Scan for the cell matching the given text and deliver its [X, Y] coordinate at center. 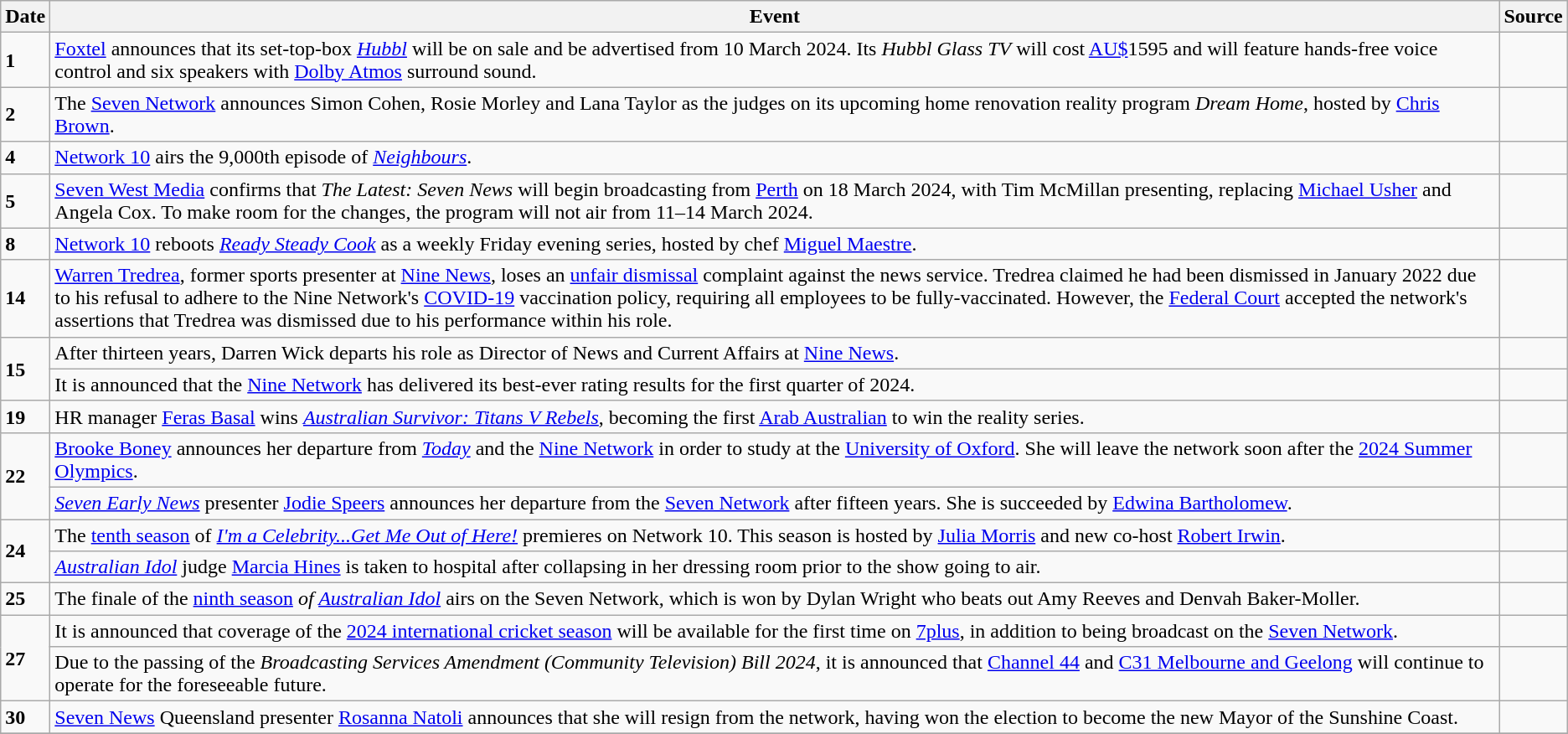
HR manager Feras Basal wins Australian Survivor: Titans V Rebels, becoming the first Arab Australian to win the reality series. [775, 416]
25 [25, 599]
15 [25, 369]
After thirteen years, Darren Wick departs his role as Director of News and Current Affairs at Nine News. [775, 353]
1 [25, 60]
Seven Early News presenter Jodie Speers announces her departure from the Seven Network after fifteen years. She is succeeded by Edwina Bartholomew. [775, 503]
Network 10 reboots Ready Steady Cook as a weekly Friday evening series, hosted by chef Miguel Maestre. [775, 244]
27 [25, 659]
14 [25, 298]
19 [25, 416]
2 [25, 114]
4 [25, 158]
5 [25, 201]
Source [1533, 17]
Australian Idol judge Marcia Hines is taken to hospital after collapsing in her dressing room prior to the show going to air. [775, 567]
Network 10 airs the 9,000th episode of Neighbours. [775, 158]
30 [25, 717]
24 [25, 551]
22 [25, 476]
8 [25, 244]
It is announced that the Nine Network has delivered its best-ever rating results for the first quarter of 2024. [775, 385]
Date [25, 17]
Event [775, 17]
